Return [X, Y] of the center of cell containing provided text 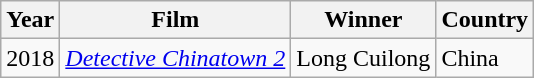
Year [30, 20]
China [485, 58]
Film [176, 20]
2018 [30, 58]
Winner [364, 20]
Detective Chinatown 2 [176, 58]
Long Cuilong [364, 58]
Country [485, 20]
